Capture the cell that displays the provided text and extract its (x, y) central coordinate. 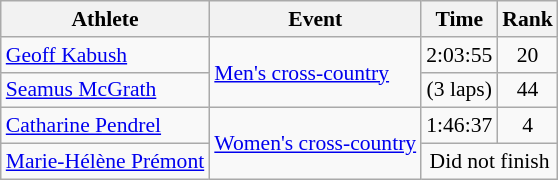
Event (315, 19)
(3 laps) (459, 90)
Catharine Pendrel (106, 126)
44 (528, 90)
Women's cross-country (315, 144)
4 (528, 126)
Seamus McGrath (106, 90)
Time (459, 19)
Rank (528, 19)
Men's cross-country (315, 72)
Athlete (106, 19)
20 (528, 55)
1:46:37 (459, 126)
Marie-Hélène Prémont (106, 162)
Did not finish (490, 162)
2:03:55 (459, 55)
Geoff Kabush (106, 55)
